Return the [x, y] coordinate for the center point of the cell that contains the specified text.  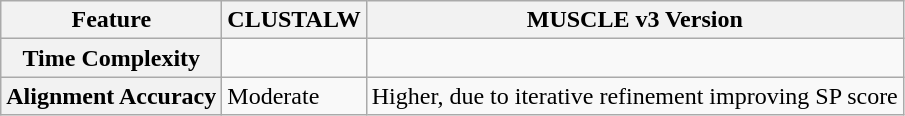
CLUSTALW [294, 20]
MUSCLE v3 Version [634, 20]
Time Complexity [112, 58]
Feature [112, 20]
Alignment Accuracy [112, 96]
Moderate [294, 96]
Higher, due to iterative refinement improving SP score [634, 96]
